Return the (x, y) coordinate for the center point of the cell that contains the specified text.  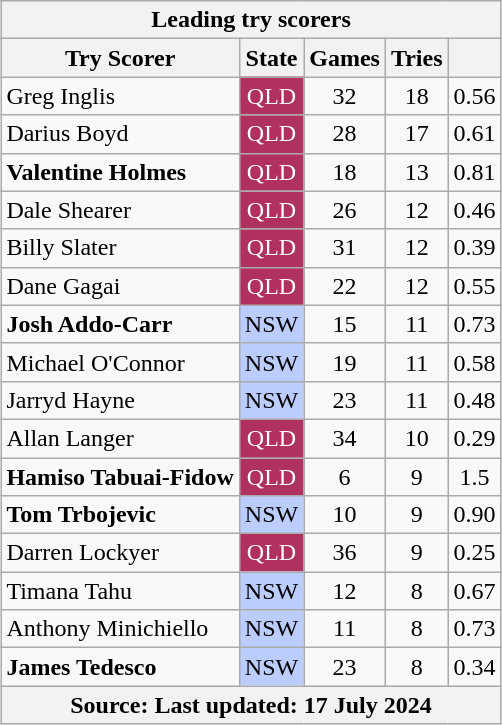
17 (416, 134)
Try Scorer (120, 58)
0.39 (474, 248)
State (271, 58)
0.48 (474, 400)
Valentine Holmes (120, 172)
0.67 (474, 591)
0.25 (474, 553)
Jarryd Hayne (120, 400)
36 (345, 553)
0.55 (474, 286)
Tom Trbojevic (120, 515)
13 (416, 172)
0.34 (474, 667)
0.81 (474, 172)
0.56 (474, 96)
28 (345, 134)
22 (345, 286)
0.90 (474, 515)
26 (345, 210)
6 (345, 477)
31 (345, 248)
Allan Langer (120, 438)
0.58 (474, 362)
James Tedesco (120, 667)
Tries (416, 58)
0.61 (474, 134)
Dane Gagai (120, 286)
Josh Addo-Carr (120, 324)
Games (345, 58)
Greg Inglis (120, 96)
Darius Boyd (120, 134)
19 (345, 362)
Dale Shearer (120, 210)
Leading try scorers (251, 20)
Timana Tahu (120, 591)
34 (345, 438)
1.5 (474, 477)
32 (345, 96)
Billy Slater (120, 248)
Hamiso Tabuai-Fidow (120, 477)
Source: Last updated: 17 July 2024 (251, 705)
Michael O'Connor (120, 362)
Anthony Minichiello (120, 629)
0.46 (474, 210)
Darren Lockyer (120, 553)
0.29 (474, 438)
15 (345, 324)
